Extract the (x, y) coordinate from the center of the cell holding the provided text.  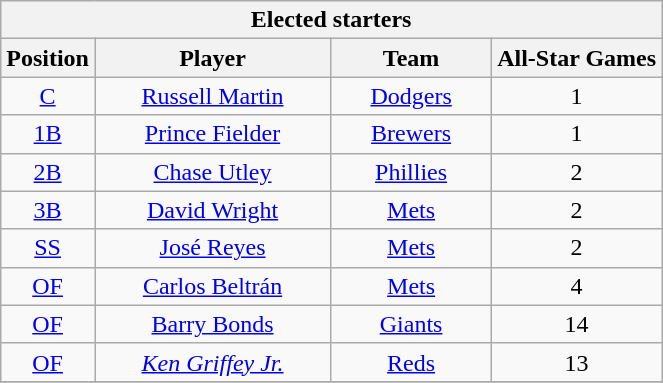
Giants (412, 324)
Dodgers (412, 96)
Team (412, 58)
4 (577, 286)
Russell Martin (212, 96)
Barry Bonds (212, 324)
Reds (412, 362)
C (48, 96)
14 (577, 324)
Phillies (412, 172)
1B (48, 134)
Player (212, 58)
3B (48, 210)
Position (48, 58)
Carlos Beltrán (212, 286)
2B (48, 172)
Elected starters (332, 20)
José Reyes (212, 248)
Prince Fielder (212, 134)
All-Star Games (577, 58)
SS (48, 248)
Brewers (412, 134)
David Wright (212, 210)
13 (577, 362)
Chase Utley (212, 172)
Ken Griffey Jr. (212, 362)
